Extract the [x, y] coordinate from the center of the cell holding the provided text.  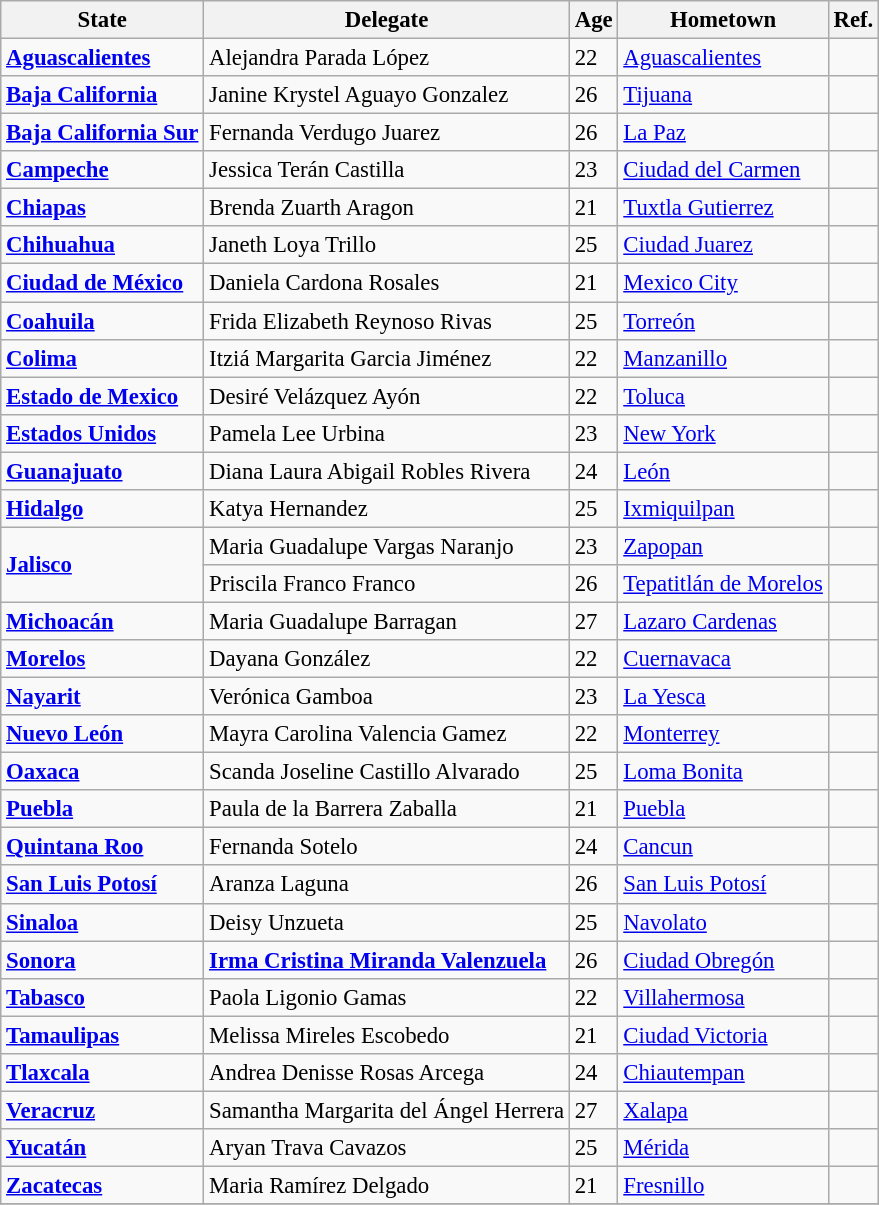
Mayra Carolina Valencia Gamez [387, 734]
Paola Ligonio Gamas [387, 997]
Dayana González [387, 659]
León [723, 471]
Sinaloa [102, 922]
Torreón [723, 321]
Jalisco [102, 564]
Cuernavaca [723, 659]
Deisy Unzueta [387, 922]
Verónica Gamboa [387, 697]
Melissa Mireles Escobedo [387, 1035]
Colima [102, 358]
Chihuahua [102, 245]
Mérida [723, 1148]
Estado de Mexico [102, 396]
Jessica Terán Castilla [387, 170]
Aranza Laguna [387, 885]
Paula de la Barrera Zaballa [387, 809]
Manzanillo [723, 358]
State [102, 20]
Fernanda Sotelo [387, 847]
Tlaxcala [102, 1073]
Zapopan [723, 546]
Aryan Trava Cavazos [387, 1148]
Mexico City [723, 283]
Ciudad Victoria [723, 1035]
La Paz [723, 133]
Fresnillo [723, 1185]
Ixmiquilpan [723, 509]
Xalapa [723, 1110]
Navolato [723, 922]
Frida Elizabeth Reynoso Rivas [387, 321]
Hometown [723, 20]
Tabasco [102, 997]
Ciudad de México [102, 283]
Toluca [723, 396]
Alejandra Parada López [387, 58]
Janeth Loya Trillo [387, 245]
Tamaulipas [102, 1035]
Diana Laura Abigail Robles Rivera [387, 471]
Quintana Roo [102, 847]
Sonora [102, 960]
Katya Hernandez [387, 509]
Guanajuato [102, 471]
Fernanda Verdugo Juarez [387, 133]
Desiré Velázquez Ayón [387, 396]
Maria Guadalupe Vargas Naranjo [387, 546]
Morelos [102, 659]
Campeche [102, 170]
Ciudad Juarez [723, 245]
Veracruz [102, 1110]
Pamela Lee Urbina [387, 433]
New York [723, 433]
Baja California Sur [102, 133]
Chiautempan [723, 1073]
Yucatán [102, 1148]
Cancun [723, 847]
Tuxtla Gutierrez [723, 208]
Daniela Cardona Rosales [387, 283]
Hidalgo [102, 509]
Lazaro Cardenas [723, 621]
Michoacán [102, 621]
Estados Unidos [102, 433]
Andrea Denisse Rosas Arcega [387, 1073]
La Yesca [723, 697]
Janine Krystel Aguayo Gonzalez [387, 95]
Zacatecas [102, 1185]
Maria Ramírez Delgado [387, 1185]
Brenda Zuarth Aragon [387, 208]
Oaxaca [102, 772]
Nayarit [102, 697]
Ref. [853, 20]
Villahermosa [723, 997]
Baja California [102, 95]
Chiapas [102, 208]
Maria Guadalupe Barragan [387, 621]
Tepatitlán de Morelos [723, 584]
Tijuana [723, 95]
Delegate [387, 20]
Scanda Joseline Castillo Alvarado [387, 772]
Nuevo León [102, 734]
Ciudad Obregón [723, 960]
Irma Cristina Miranda Valenzuela [387, 960]
Itziá Margarita Garcia Jiménez [387, 358]
Loma Bonita [723, 772]
Monterrey [723, 734]
Ciudad del Carmen [723, 170]
Samantha Margarita del Ángel Herrera [387, 1110]
Coahuila [102, 321]
Priscila Franco Franco [387, 584]
Age [594, 20]
